Detect which cell encompasses the target text, then output its [X, Y] center coordinate. 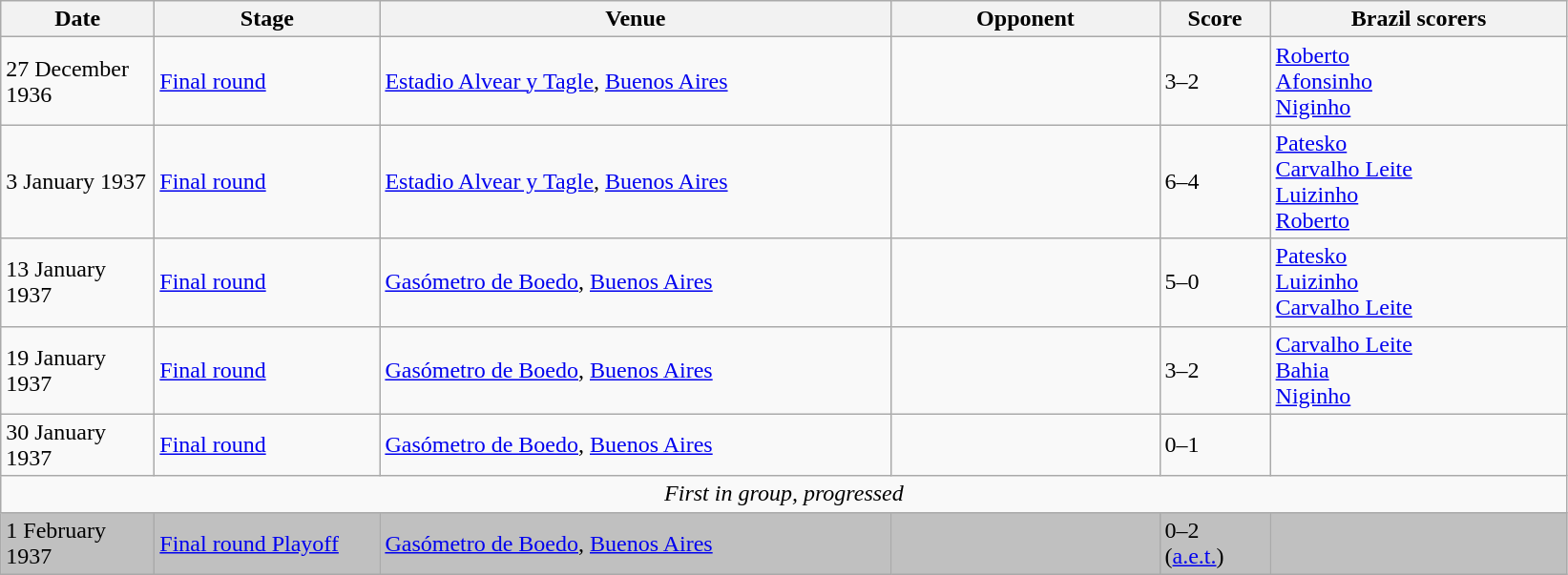
3 January 1937 [78, 181]
6–4 [1215, 181]
Stage [267, 19]
Patesko Carvalho Leite Luizinho Roberto [1418, 181]
Date [78, 19]
5–0 [1215, 282]
0–2 (a.e.t.) [1215, 544]
First in group, progressed [784, 494]
Opponent [1025, 19]
Score [1215, 19]
Carvalho Leite Bahia Niginho [1418, 370]
27 December 1936 [78, 81]
30 January 1937 [78, 444]
Venue [636, 19]
0–1 [1215, 444]
Brazil scorers [1418, 19]
Patesko Luizinho Carvalho Leite [1418, 282]
1 February 1937 [78, 544]
13 January 1937 [78, 282]
19 January 1937 [78, 370]
Final round Playoff [267, 544]
Roberto Afonsinho Niginho [1418, 81]
